Capture the cell that displays the provided text and extract its [X, Y] central coordinate. 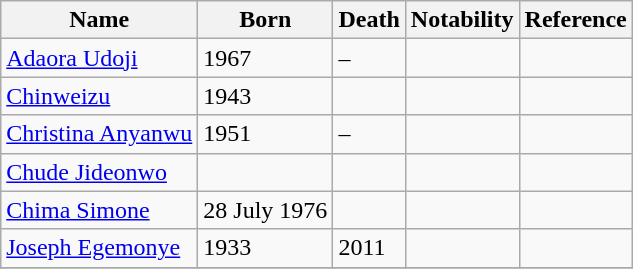
1943 [266, 96]
1933 [266, 248]
Adaora Udoji [100, 58]
Notability [462, 20]
Chinweizu [100, 96]
28 July 1976 [266, 210]
Death [369, 20]
1967 [266, 58]
Chima Simone [100, 210]
Name [100, 20]
Christina Anyanwu [100, 134]
Born [266, 20]
Chude Jideonwo [100, 172]
1951 [266, 134]
2011 [369, 248]
Joseph Egemonye [100, 248]
Reference [576, 20]
